Output the (X, Y) coordinate of the center of the cell containing the given text.  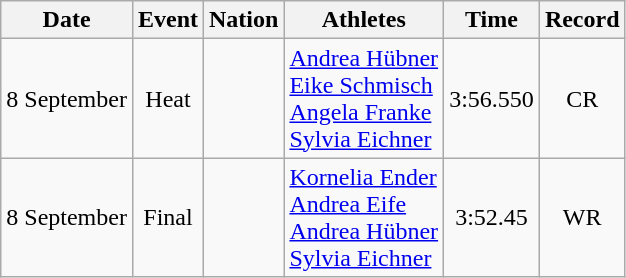
Event (168, 20)
WR (582, 218)
Final (168, 218)
Athletes (364, 20)
CR (582, 98)
Heat (168, 98)
Kornelia EnderAndrea EifeAndrea HübnerSylvia Eichner (364, 218)
Date (67, 20)
Andrea HübnerEike SchmischAngela FrankeSylvia Eichner (364, 98)
3:52.45 (492, 218)
Nation (244, 20)
Time (492, 20)
Record (582, 20)
3:56.550 (492, 98)
